Scan for the cell matching the given text and deliver its (x, y) coordinate at center. 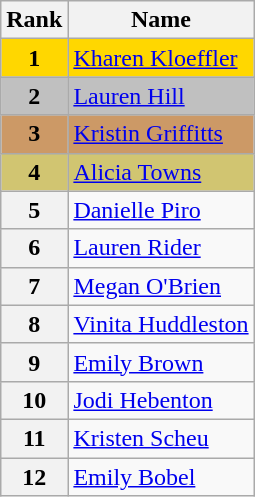
10 (34, 400)
12 (34, 477)
Jodi Hebenton (161, 400)
Name (161, 20)
8 (34, 324)
Megan O'Brien (161, 286)
5 (34, 210)
Danielle Piro (161, 210)
9 (34, 362)
3 (34, 134)
Alicia Towns (161, 172)
4 (34, 172)
2 (34, 96)
Emily Brown (161, 362)
Kristen Scheu (161, 438)
6 (34, 248)
7 (34, 286)
Rank (34, 20)
1 (34, 58)
Kristin Griffitts (161, 134)
Kharen Kloeffler (161, 58)
Lauren Hill (161, 96)
Lauren Rider (161, 248)
Vinita Huddleston (161, 324)
11 (34, 438)
Emily Bobel (161, 477)
